Provide the (x, y) coordinate of the cell's center where the given text is located.  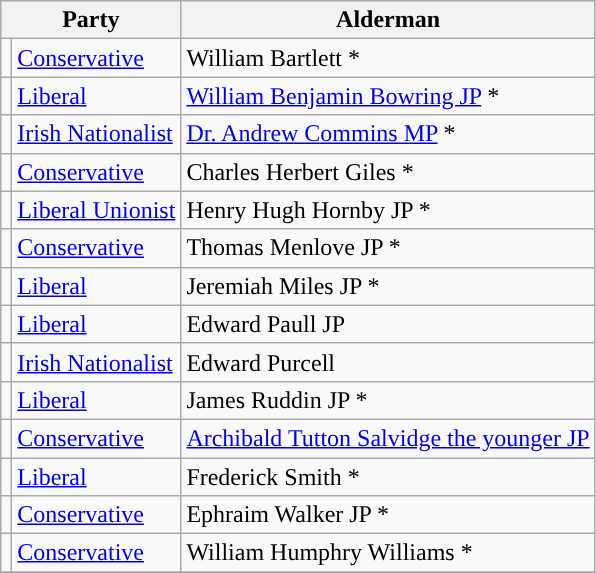
William Benjamin Bowring JP * (388, 96)
Edward Paull JP (388, 324)
William Humphry Williams * (388, 553)
James Ruddin JP * (388, 400)
Archibald Tutton Salvidge the younger JP (388, 438)
Jeremiah Miles JP * (388, 286)
Alderman (388, 20)
Charles Herbert Giles * (388, 172)
Thomas Menlove JP * (388, 248)
Liberal Unionist (96, 210)
Ephraim Walker JP * (388, 515)
Edward Purcell (388, 362)
Dr. Andrew Commins MP * (388, 134)
Frederick Smith * (388, 477)
Party (91, 20)
William Bartlett * (388, 58)
Henry Hugh Hornby JP * (388, 210)
